Detect which cell encompasses the target text, then output its [X, Y] center coordinate. 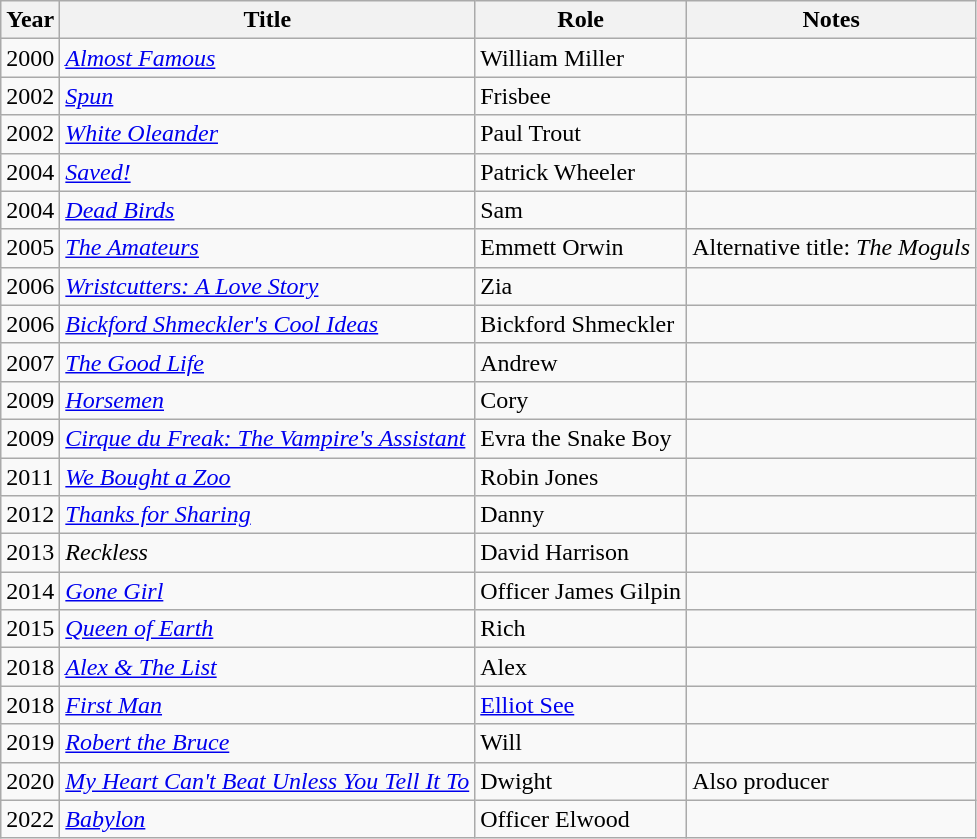
Zia [581, 286]
Thanks for Sharing [268, 515]
Rich [581, 629]
Wristcutters: A Love Story [268, 286]
Paul Trout [581, 134]
Elliot See [581, 705]
Officer James Gilpin [581, 591]
Role [581, 20]
Notes [832, 20]
Robert the Bruce [268, 743]
Frisbee [581, 96]
2015 [30, 629]
Alex & The List [268, 667]
We Bought a Zoo [268, 477]
2000 [30, 58]
Reckless [268, 553]
Officer Elwood [581, 819]
Cory [581, 400]
Queen of Earth [268, 629]
Sam [581, 210]
Robin Jones [581, 477]
Horsemen [268, 400]
Bickford Shmeckler [581, 324]
Patrick Wheeler [581, 172]
2007 [30, 362]
White Oleander [268, 134]
Bickford Shmeckler's Cool Ideas [268, 324]
Spun [268, 96]
My Heart Can't Beat Unless You Tell It To [268, 781]
2013 [30, 553]
First Man [268, 705]
Almost Famous [268, 58]
2005 [30, 248]
Andrew [581, 362]
2019 [30, 743]
Will [581, 743]
Title [268, 20]
Saved! [268, 172]
2014 [30, 591]
Evra the Snake Boy [581, 438]
Dwight [581, 781]
Alex [581, 667]
Also producer [832, 781]
Alternative title: The Moguls [832, 248]
2012 [30, 515]
William Miller [581, 58]
The Amateurs [268, 248]
Danny [581, 515]
Year [30, 20]
Cirque du Freak: The Vampire's Assistant [268, 438]
2022 [30, 819]
Dead Birds [268, 210]
The Good Life [268, 362]
David Harrison [581, 553]
Babylon [268, 819]
Gone Girl [268, 591]
2020 [30, 781]
2011 [30, 477]
Emmett Orwin [581, 248]
